Return the (x, y) coordinate for the center point of the cell that contains the specified text.  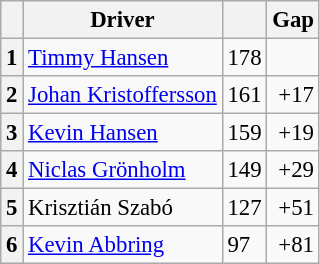
+17 (293, 95)
Gap (293, 20)
159 (244, 133)
Kevin Hansen (122, 133)
1 (12, 58)
161 (244, 95)
Kevin Abbring (122, 245)
+51 (293, 208)
5 (12, 208)
178 (244, 58)
Timmy Hansen (122, 58)
149 (244, 170)
+81 (293, 245)
+29 (293, 170)
Driver (122, 20)
6 (12, 245)
Niclas Grönholm (122, 170)
127 (244, 208)
Johan Kristoffersson (122, 95)
4 (12, 170)
+19 (293, 133)
3 (12, 133)
97 (244, 245)
Krisztián Szabó (122, 208)
2 (12, 95)
